Provide the (X, Y) coordinate of the cell's center where the given text is located.  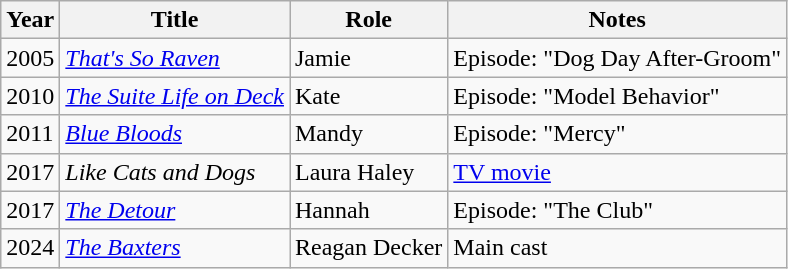
2024 (30, 248)
Reagan Decker (369, 248)
That's So Raven (175, 58)
The Detour (175, 210)
The Suite Life on Deck (175, 96)
Role (369, 20)
Episode: "Model Behavior" (618, 96)
2011 (30, 134)
Blue Bloods (175, 134)
Episode: "Mercy" (618, 134)
Laura Haley (369, 172)
Jamie (369, 58)
2005 (30, 58)
Year (30, 20)
The Baxters (175, 248)
Episode: "Dog Day After-Groom" (618, 58)
TV movie (618, 172)
Like Cats and Dogs (175, 172)
Notes (618, 20)
Kate (369, 96)
Title (175, 20)
2010 (30, 96)
Main cast (618, 248)
Mandy (369, 134)
Episode: "The Club" (618, 210)
Hannah (369, 210)
